Identify which cell holds the provided text, then report its (X, Y) central coordinate. 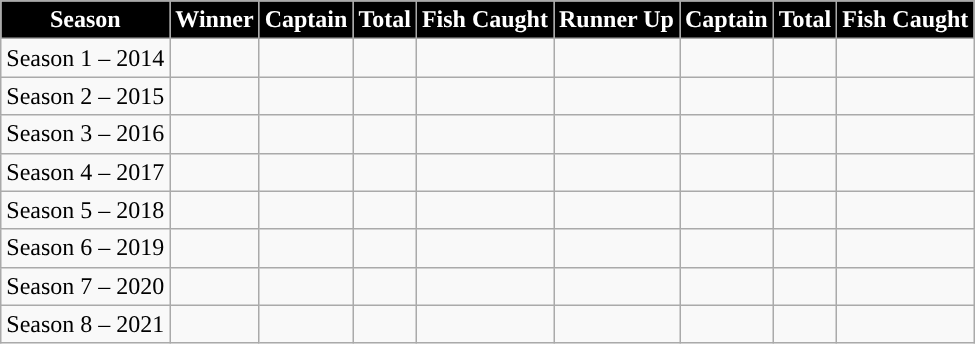
Runner Up (617, 20)
Season 8 – 2021 (86, 324)
Season 6 – 2019 (86, 248)
Winner (214, 20)
Season 3 – 2016 (86, 134)
Season (86, 20)
Season 7 – 2020 (86, 286)
Season 5 – 2018 (86, 210)
Season 2 – 2015 (86, 96)
Season 1 – 2014 (86, 58)
Season 4 – 2017 (86, 172)
